Extract the [x, y] coordinate from the center of the cell holding the provided text.  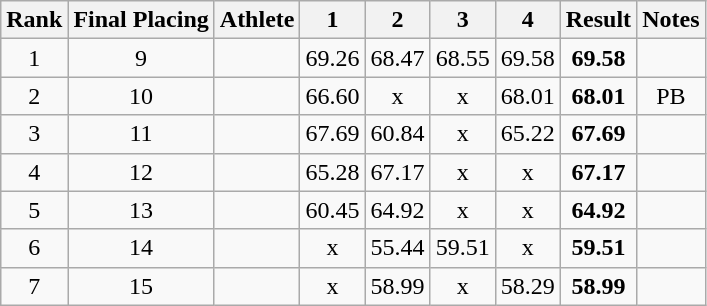
Final Placing [141, 20]
6 [34, 248]
60.84 [398, 134]
Result [598, 20]
Athlete [257, 20]
65.22 [528, 134]
9 [141, 58]
7 [34, 286]
58.29 [528, 286]
14 [141, 248]
10 [141, 96]
69.26 [332, 58]
68.47 [398, 58]
12 [141, 172]
15 [141, 286]
60.45 [332, 210]
Rank [34, 20]
PB [671, 96]
Notes [671, 20]
5 [34, 210]
11 [141, 134]
13 [141, 210]
65.28 [332, 172]
66.60 [332, 96]
55.44 [398, 248]
68.55 [462, 58]
